Extract the [X, Y] coordinate from the center of the cell holding the provided text.  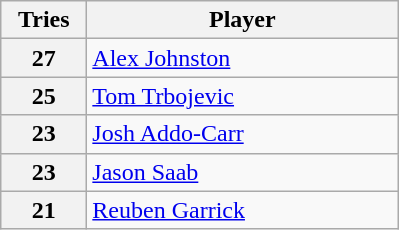
Tries [44, 20]
Reuben Garrick [242, 210]
Tom Trbojevic [242, 96]
Player [242, 20]
Josh Addo-Carr [242, 134]
25 [44, 96]
Alex Johnston [242, 58]
27 [44, 58]
21 [44, 210]
Jason Saab [242, 172]
